For the text-containing cell, return its midpoint in (x, y) coordinate format. 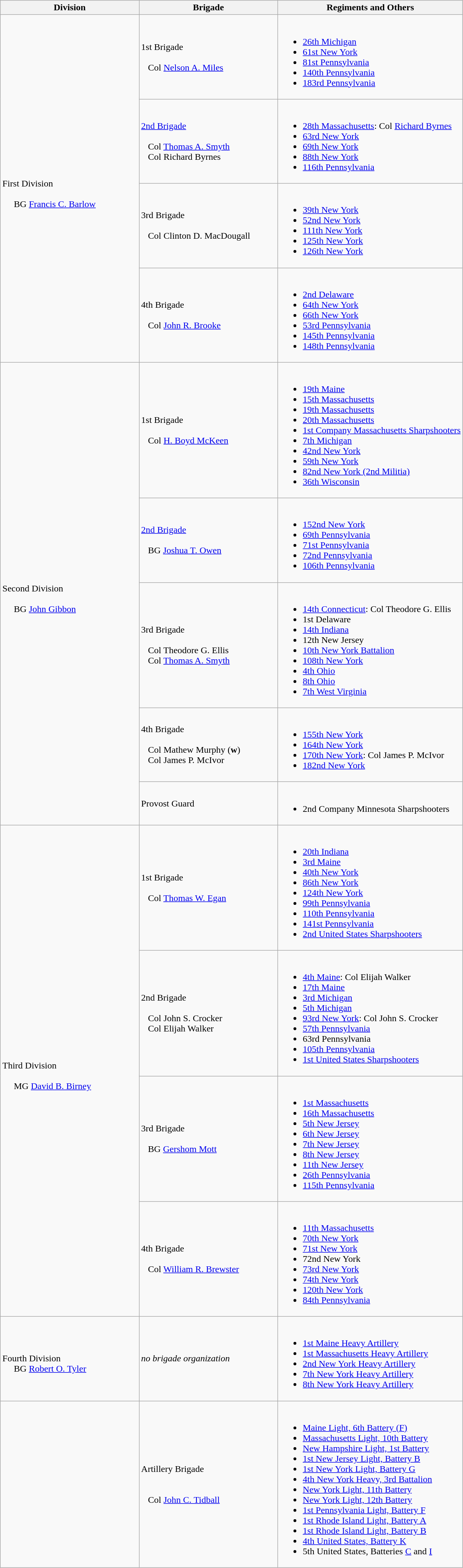
1st Massachusetts16th Massachusetts5th New Jersey6th New Jersey7th New Jersey8th New Jersey11th New Jersey26th Pennsylvania115th Pennsylvania (370, 1139)
First Division BG Francis C. Barlow (70, 188)
Fourth Division BG Robert O. Tyler (70, 1359)
Third Division MG David B. Birney (70, 1071)
1st Maine Heavy Artillery1st Massachusetts Heavy Artillery2nd New York Heavy Artillery7th New York Heavy Artillery8th New York Heavy Artillery (370, 1359)
no brigade organization (209, 1359)
3rd Brigade Col Theodore G. Ellis Col Thomas A. Smyth (209, 645)
2nd Brigade Col John S. Crocker Col Elijah Walker (209, 1013)
2nd Company Minnesota Sharpshooters (370, 803)
2nd Brigade Col Thomas A. Smyth Col Richard Byrnes (209, 141)
1st Brigade Col Thomas W. Egan (209, 888)
28th Massachusetts: Col Richard Byrnes63rd New York69th New York88th New York116th Pennsylvania (370, 141)
39th New York52nd New York111th New York125th New York126th New York (370, 226)
26th Michigan61st New York81st Pennsylvania140th Pennsylvania183rd Pennsylvania (370, 57)
3rd Brigade Col Clinton D. MacDougall (209, 226)
Artillery Brigade Col John C. Tidball (209, 1484)
152nd New York69th Pennsylvania71st Pennsylvania72nd Pennsylvania106th Pennsylvania (370, 540)
14th Connecticut: Col Theodore G. Ellis1st Delaware14th Indiana12th New Jersey10th New York Battalion108th New York4th Ohio8th Ohio7th West Virginia (370, 645)
3rd Brigade BG Gershom Mott (209, 1139)
4th Brigade Col John R. Brooke (209, 315)
1st Brigade Col H. Boyd McKeen (209, 430)
Regiments and Others (370, 8)
2nd Brigade BG Joshua T. Owen (209, 540)
1st Brigade Col Nelson A. Miles (209, 57)
20th Indiana3rd Maine40th New York86th New York124th New York99th Pennsylvania110th Pennsylvania141st Pennsylvania2nd United States Sharpshooters (370, 888)
Provost Guard (209, 803)
2nd Delaware64th New York66th New York53rd Pennsylvania145th Pennsylvania148th Pennsylvania (370, 315)
Brigade (209, 8)
11th Massachusetts70th New York71st New York72nd New York73rd New York74th New York120th New York84th Pennsylvania (370, 1259)
Second Division BG John Gibbon (70, 593)
Division (70, 8)
4th Brigade Col Mathew Murphy (w) Col James P. McIvor (209, 745)
155th New York164th New York170th New York: Col James P. McIvor182nd New York (370, 745)
4th Brigade Col William R. Brewster (209, 1259)
